Capture the cell that displays the provided text and extract its (X, Y) central coordinate. 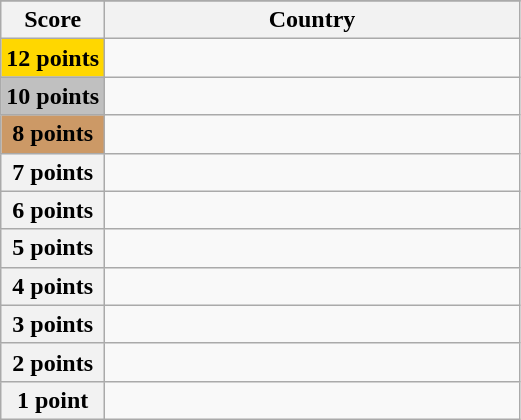
6 points (53, 210)
7 points (53, 172)
8 points (53, 134)
1 point (53, 400)
10 points (53, 96)
Score (53, 20)
12 points (53, 58)
5 points (53, 248)
4 points (53, 286)
3 points (53, 324)
Country (312, 20)
2 points (53, 362)
